Output the [X, Y] coordinate of the center of the cell containing the given text.  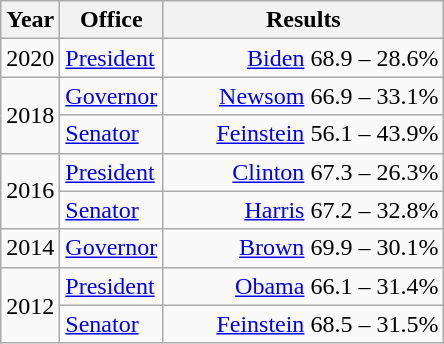
Feinstein 68.5 – 31.5% [304, 324]
Harris 67.2 – 32.8% [304, 210]
2014 [30, 248]
Obama 66.1 – 31.4% [304, 286]
Year [30, 20]
2018 [30, 115]
Office [112, 20]
Results [304, 20]
Feinstein 56.1 – 43.9% [304, 134]
Clinton 67.3 – 26.3% [304, 172]
Brown 69.9 – 30.1% [304, 248]
2020 [30, 58]
Biden 68.9 – 28.6% [304, 58]
Newsom 66.9 – 33.1% [304, 96]
2012 [30, 305]
2016 [30, 191]
